From the cell containing the given text, extract its center point as [x, y] coordinate. 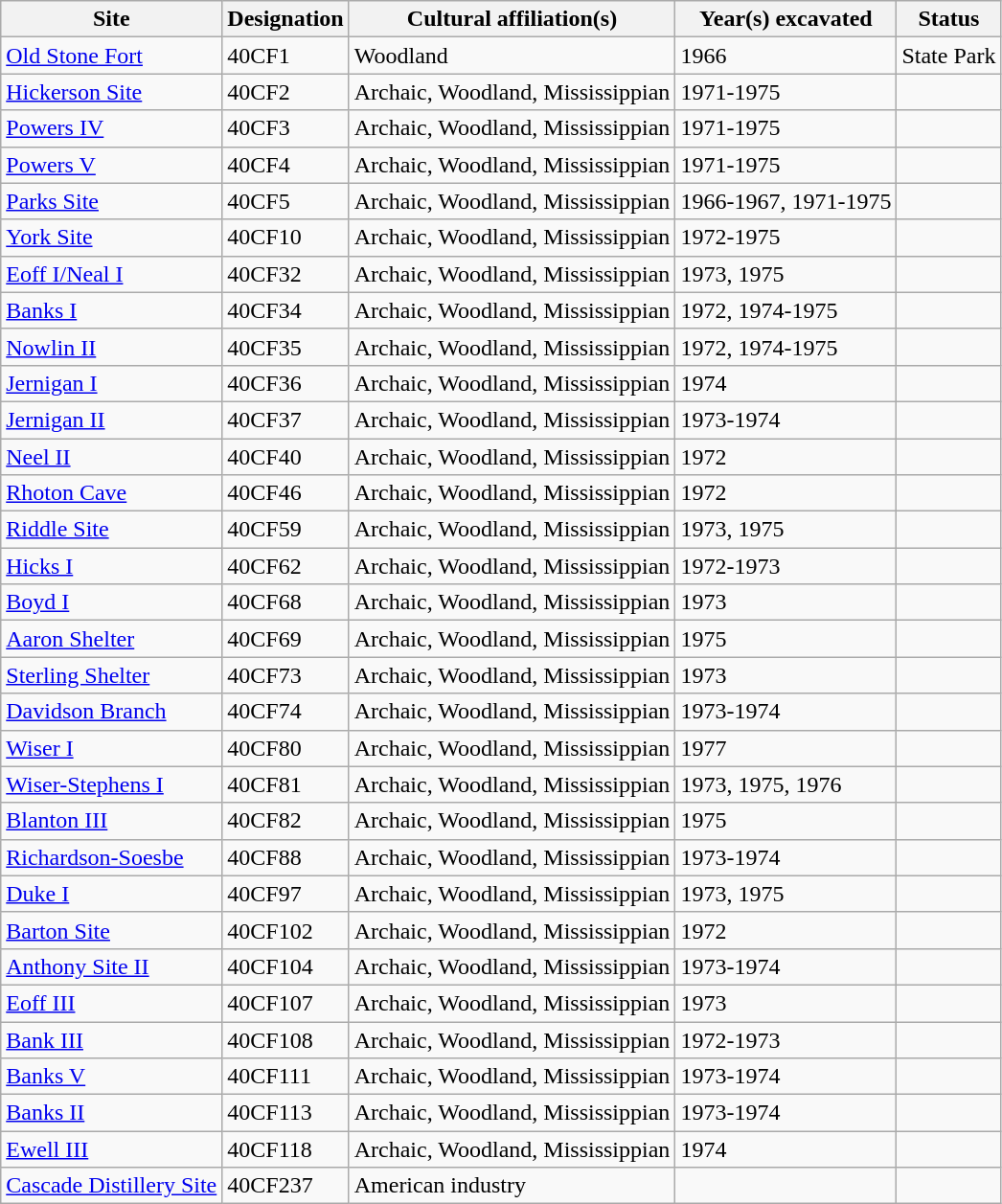
40CF5 [285, 201]
Blanton III [111, 821]
Site [111, 19]
40CF62 [285, 566]
1972-1975 [786, 238]
American industry [512, 1186]
40CF73 [285, 675]
40CF80 [285, 748]
State Park [948, 56]
Designation [285, 19]
Sterling Shelter [111, 675]
Nowlin II [111, 347]
Parks Site [111, 201]
40CF32 [285, 274]
Boyd I [111, 602]
40CF97 [285, 894]
Riddle Site [111, 530]
40CF3 [285, 128]
Duke I [111, 894]
Ewell III [111, 1149]
40CF10 [285, 238]
Cascade Distillery Site [111, 1186]
Richardson-Soesbe [111, 857]
40CF37 [285, 420]
40CF4 [285, 165]
Rhoton Cave [111, 493]
40CF1 [285, 56]
Banks I [111, 310]
40CF35 [285, 347]
Wiser I [111, 748]
Powers V [111, 165]
Woodland [512, 56]
40CF88 [285, 857]
Banks V [111, 1077]
Jernigan I [111, 383]
40CF113 [285, 1113]
40CF46 [285, 493]
40CF102 [285, 930]
Aaron Shelter [111, 639]
40CF36 [285, 383]
Old Stone Fort [111, 56]
40CF68 [285, 602]
40CF69 [285, 639]
1977 [786, 748]
1966-1967, 1971-1975 [786, 201]
Jernigan II [111, 420]
Davidson Branch [111, 712]
Powers IV [111, 128]
1973, 1975, 1976 [786, 784]
Status [948, 19]
40CF2 [285, 92]
Wiser-Stephens I [111, 784]
1966 [786, 56]
40CF104 [285, 966]
40CF111 [285, 1077]
40CF74 [285, 712]
Cultural affiliation(s) [512, 19]
40CF40 [285, 457]
40CF59 [285, 530]
Neel II [111, 457]
Year(s) excavated [786, 19]
40CF108 [285, 1039]
York Site [111, 238]
Banks II [111, 1113]
Hickerson Site [111, 92]
40CF81 [285, 784]
Barton Site [111, 930]
40CF118 [285, 1149]
Hicks I [111, 566]
40CF34 [285, 310]
40CF107 [285, 1003]
Eoff I/Neal I [111, 274]
Anthony Site II [111, 966]
Eoff III [111, 1003]
Bank III [111, 1039]
40CF237 [285, 1186]
40CF82 [285, 821]
